For the text-containing cell, return its midpoint in [X, Y] coordinate format. 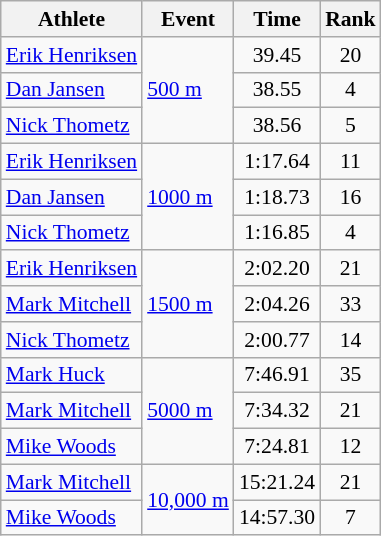
Athlete [72, 19]
7:34.32 [277, 411]
5000 m [188, 410]
16 [350, 197]
Mark Huck [72, 375]
38.55 [277, 90]
1000 m [188, 198]
Time [277, 19]
2:00.77 [277, 340]
1500 m [188, 304]
11 [350, 162]
39.45 [277, 55]
35 [350, 375]
20 [350, 55]
Rank [350, 19]
38.56 [277, 126]
14 [350, 340]
14:57.30 [277, 518]
33 [350, 304]
15:21.24 [277, 482]
500 m [188, 90]
7 [350, 518]
7:24.81 [277, 447]
12 [350, 447]
Event [188, 19]
2:02.20 [277, 269]
1:17.64 [277, 162]
1:18.73 [277, 197]
1:16.85 [277, 233]
10,000 m [188, 500]
7:46.91 [277, 375]
2:04.26 [277, 304]
5 [350, 126]
